Capture the cell that displays the provided text and extract its [X, Y] central coordinate. 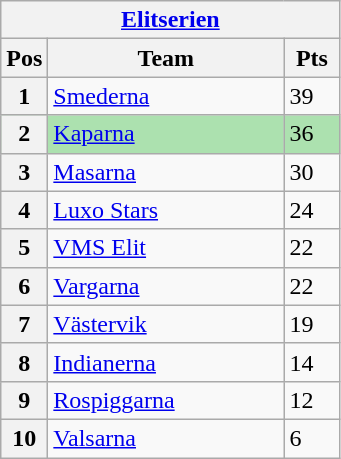
Vargarna [166, 286]
7 [24, 324]
19 [312, 324]
Smederna [166, 96]
Luxo Stars [166, 210]
36 [312, 134]
Västervik [166, 324]
24 [312, 210]
Indianerna [166, 362]
8 [24, 362]
Pos [24, 58]
10 [24, 438]
1 [24, 96]
9 [24, 400]
Kaparna [166, 134]
VMS Elit [166, 248]
39 [312, 96]
Valsarna [166, 438]
14 [312, 362]
4 [24, 210]
Rospiggarna [166, 400]
Masarna [166, 172]
3 [24, 172]
5 [24, 248]
30 [312, 172]
Pts [312, 58]
Team [166, 58]
12 [312, 400]
2 [24, 134]
Elitserien [170, 20]
